Detect which cell encompasses the target text, then output its [x, y] center coordinate. 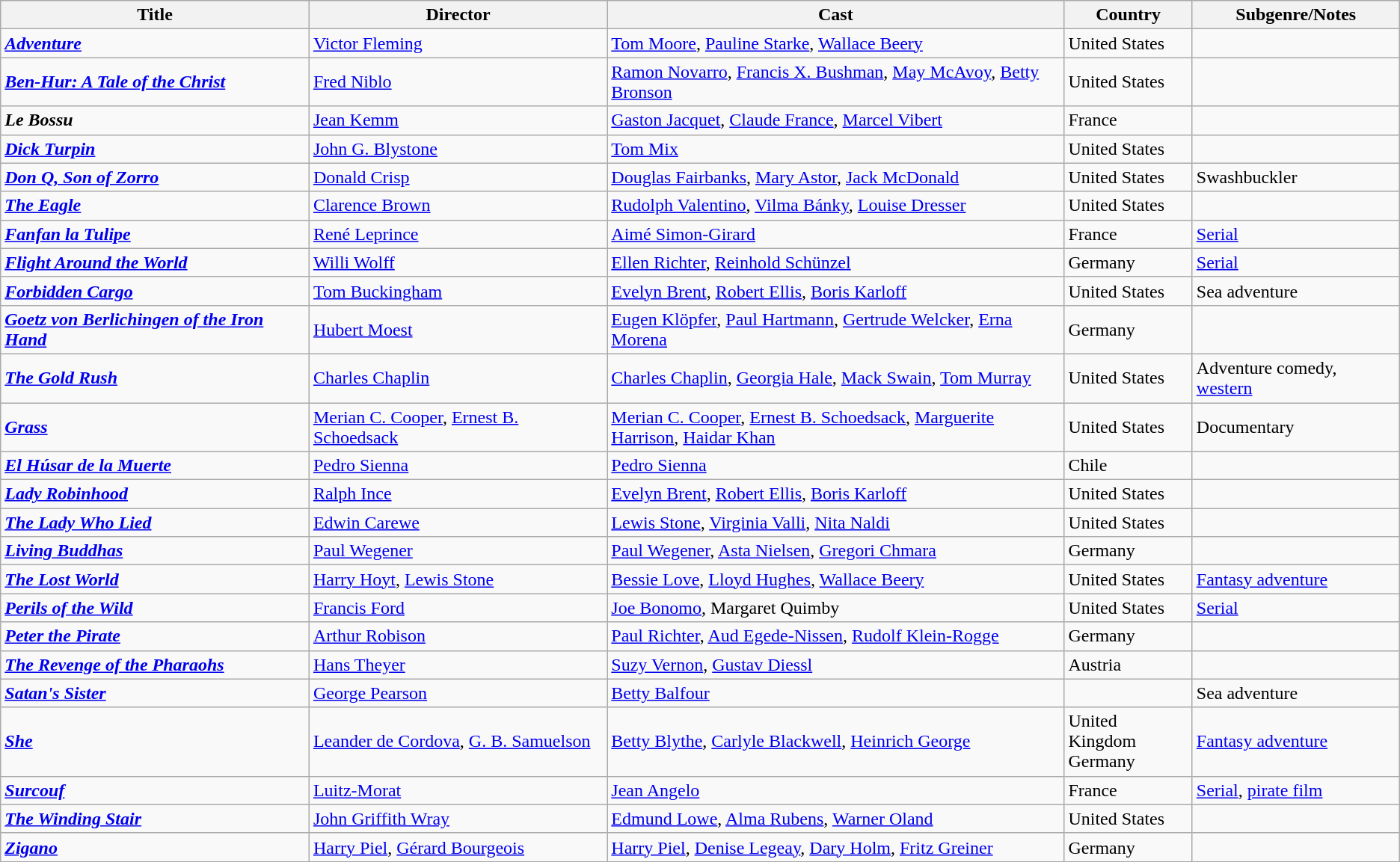
Jean Angelo [836, 790]
Joe Bonomo, Margaret Quimby [836, 608]
Adventure comedy, western [1295, 378]
Betty Balfour [836, 693]
Title [156, 15]
René Leprince [458, 234]
Hans Theyer [458, 665]
Merian C. Cooper, Ernest B. Schoedsack, Marguerite Harrison, Haidar Khan [836, 426]
The Lost World [156, 579]
Ramon Novarro, Francis X. Bushman, May McAvoy, Betty Bronson [836, 82]
The Gold Rush [156, 378]
El Húsar de la Muerte [156, 466]
Harry Hoyt, Lewis Stone [458, 579]
Suzy Vernon, Gustav Diessl [836, 665]
Ellen Richter, Reinhold Schünzel [836, 262]
Tom Buckingham [458, 291]
Documentary [1295, 426]
Zigano [156, 847]
Perils of the Wild [156, 608]
Bessie Love, Lloyd Hughes, Wallace Beery [836, 579]
Clarence Brown [458, 206]
Lewis Stone, Virginia Valli, Nita Naldi [836, 523]
Serial, pirate film [1295, 790]
Tom Mix [836, 149]
Satan's Sister [156, 693]
Eugen Klöpfer, Paul Hartmann, Gertrude Welcker, Erna Morena [836, 329]
Paul Wegener [458, 551]
The Eagle [156, 206]
Director [458, 15]
Ralph Ince [458, 494]
Flight Around the World [156, 262]
Subgenre/Notes [1295, 15]
Goetz von Berlichingen of the Iron Hand [156, 329]
Jean Kemm [458, 120]
Willi Wolff [458, 262]
Adventure [156, 43]
Leander de Cordova, G. B. Samuelson [458, 742]
Donald Crisp [458, 177]
Edmund Lowe, Alma Rubens, Warner Oland [836, 819]
Edwin Carewe [458, 523]
Luitz-Morat [458, 790]
Chile [1128, 466]
Le Bossu [156, 120]
Arthur Robison [458, 636]
Cast [836, 15]
The Lady Who Lied [156, 523]
John G. Blystone [458, 149]
Hubert Moest [458, 329]
Don Q, Son of Zorro [156, 177]
Grass [156, 426]
Fanfan la Tulipe [156, 234]
Francis Ford [458, 608]
John Griffith Wray [458, 819]
Peter the Pirate [156, 636]
Gaston Jacquet, Claude France, Marcel Vibert [836, 120]
Betty Blythe, Carlyle Blackwell, Heinrich George [836, 742]
Tom Moore, Pauline Starke, Wallace Beery [836, 43]
Charles Chaplin [458, 378]
United KingdomGermany [1128, 742]
Austria [1128, 665]
Lady Robinhood [156, 494]
Douglas Fairbanks, Mary Astor, Jack McDonald [836, 177]
Victor Fleming [458, 43]
The Revenge of the Pharaohs [156, 665]
Paul Richter, Aud Egede-Nissen, Rudolf Klein-Rogge [836, 636]
George Pearson [458, 693]
Harry Piel, Gérard Bourgeois [458, 847]
Charles Chaplin, Georgia Hale, Mack Swain, Tom Murray [836, 378]
The Winding Stair [156, 819]
Aimé Simon-Girard [836, 234]
Paul Wegener, Asta Nielsen, Gregori Chmara [836, 551]
Forbidden Cargo [156, 291]
Dick Turpin [156, 149]
She [156, 742]
Fred Niblo [458, 82]
Surcouf [156, 790]
Swashbuckler [1295, 177]
Merian C. Cooper, Ernest B. Schoedsack [458, 426]
Harry Piel, Denise Legeay, Dary Holm, Fritz Greiner [836, 847]
Ben-Hur: A Tale of the Christ [156, 82]
Country [1128, 15]
Rudolph Valentino, Vilma Bánky, Louise Dresser [836, 206]
Living Buddhas [156, 551]
